For the text-containing cell, return its midpoint in [x, y] coordinate format. 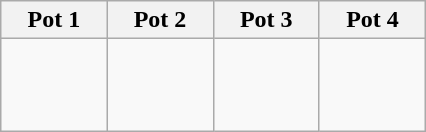
Pot 2 [160, 20]
Pot 1 [54, 20]
Pot 3 [266, 20]
Pot 4 [372, 20]
